For the text-containing cell, return its midpoint in (x, y) coordinate format. 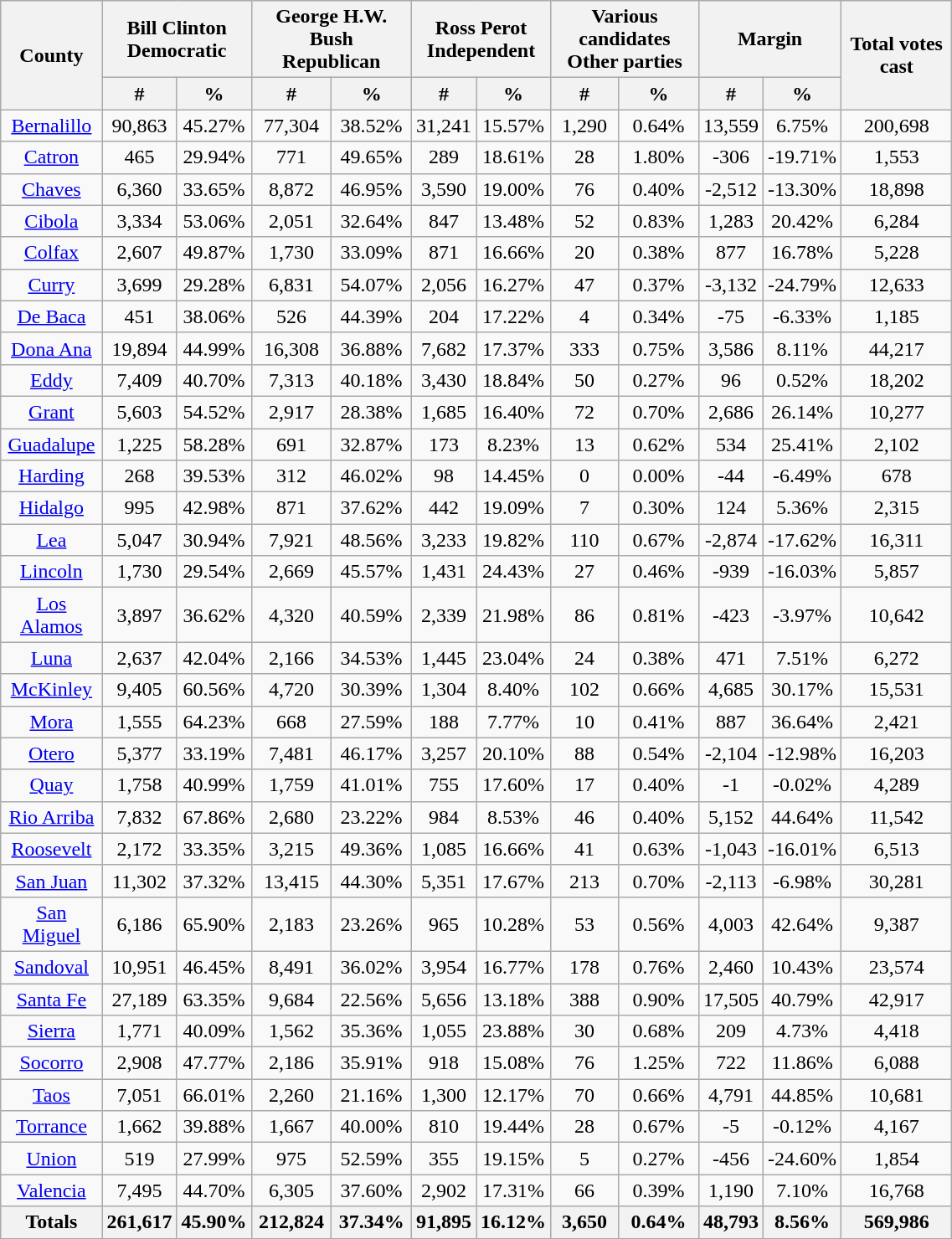
10,277 (897, 412)
668 (291, 722)
1,555 (139, 722)
16,203 (897, 753)
Totals (52, 1222)
8,872 (291, 189)
44.85% (802, 1095)
28.38% (372, 412)
984 (444, 817)
Colfax (52, 253)
-19.71% (802, 157)
16.12% (514, 1222)
20.10% (514, 753)
7.10% (802, 1190)
6,186 (139, 924)
35.36% (372, 1031)
19.44% (514, 1127)
7,481 (291, 753)
40.59% (372, 614)
887 (732, 722)
Grant (52, 412)
1,304 (444, 690)
Total votes cast (897, 55)
40.70% (214, 380)
6,284 (897, 221)
212,824 (291, 1222)
4,685 (732, 690)
47.77% (214, 1063)
3,954 (444, 967)
23.22% (372, 817)
13,415 (291, 881)
41 (584, 849)
-3,132 (732, 285)
2,172 (139, 849)
15,531 (897, 690)
722 (732, 1063)
18,202 (897, 380)
16,311 (897, 540)
36.02% (372, 967)
-75 (732, 316)
32.64% (372, 221)
Margin (770, 39)
6,513 (897, 849)
20 (584, 253)
0.63% (659, 849)
0.75% (659, 348)
0.46% (659, 572)
678 (897, 476)
De Baca (52, 316)
27,189 (139, 999)
3,699 (139, 285)
-0.02% (802, 785)
1,431 (444, 572)
12.17% (514, 1095)
14.45% (514, 476)
Various candidatesOther parties (625, 39)
975 (291, 1159)
McKinley (52, 690)
24.43% (514, 572)
2,908 (139, 1063)
San Miguel (52, 924)
35.91% (372, 1063)
-1 (732, 785)
0.30% (659, 508)
3,233 (444, 540)
2,056 (444, 285)
4,720 (291, 690)
-17.62% (802, 540)
3,257 (444, 753)
5,152 (732, 817)
3,650 (584, 1222)
-456 (732, 1159)
38.52% (372, 126)
526 (291, 316)
52 (584, 221)
90,863 (139, 126)
6,831 (291, 285)
2,686 (732, 412)
98 (444, 476)
0.68% (659, 1031)
Quay (52, 785)
19.09% (514, 508)
188 (444, 722)
39.53% (214, 476)
11.86% (802, 1063)
2,315 (897, 508)
72 (584, 412)
Chaves (52, 189)
53.06% (214, 221)
918 (444, 1063)
39.88% (214, 1127)
33.65% (214, 189)
40.09% (214, 1031)
6,088 (897, 1063)
1,562 (291, 1031)
91,895 (444, 1222)
19.82% (514, 540)
2,183 (291, 924)
-16.03% (802, 572)
1,055 (444, 1031)
Torrance (52, 1127)
519 (139, 1159)
173 (444, 445)
38.06% (214, 316)
27.99% (214, 1159)
34.53% (372, 658)
-6.98% (802, 881)
96 (732, 380)
8.11% (802, 348)
15.08% (514, 1063)
Valencia (52, 1190)
27.59% (372, 722)
3,334 (139, 221)
2,260 (291, 1095)
200,698 (897, 126)
8.40% (514, 690)
877 (732, 253)
Union (52, 1159)
36.88% (372, 348)
0.34% (659, 316)
16.40% (514, 412)
63.35% (214, 999)
16.77% (514, 967)
18.84% (514, 380)
1,771 (139, 1031)
0.76% (659, 967)
8.56% (802, 1222)
-24.79% (802, 285)
9,684 (291, 999)
42,917 (897, 999)
44.70% (214, 1190)
442 (444, 508)
0 (584, 476)
6,272 (897, 658)
0.39% (659, 1190)
471 (732, 658)
36.64% (802, 722)
San Juan (52, 881)
178 (584, 967)
Los Alamos (52, 614)
31,241 (444, 126)
16,768 (897, 1190)
88 (584, 753)
25.41% (802, 445)
7,682 (444, 348)
0.83% (659, 221)
1,290 (584, 126)
569,986 (897, 1222)
2,102 (897, 445)
4,418 (897, 1031)
16,308 (291, 348)
42.04% (214, 658)
17.31% (514, 1190)
49.65% (372, 157)
10,951 (139, 967)
17,505 (732, 999)
Harding (52, 476)
847 (444, 221)
26.14% (802, 412)
30.94% (214, 540)
18.61% (514, 157)
44.39% (372, 316)
16.27% (514, 285)
534 (732, 445)
29.54% (214, 572)
Guadalupe (52, 445)
23,574 (897, 967)
691 (291, 445)
30.17% (802, 690)
204 (444, 316)
7,313 (291, 380)
Mora (52, 722)
-24.60% (802, 1159)
0.90% (659, 999)
29.28% (214, 285)
44.30% (372, 881)
7,409 (139, 380)
49.87% (214, 253)
0.54% (659, 753)
810 (444, 1127)
29.94% (214, 157)
45.90% (214, 1222)
George H.W. BushRepublican (332, 39)
2,339 (444, 614)
4,003 (732, 924)
771 (291, 157)
19.15% (514, 1159)
1,190 (732, 1190)
-3.97% (802, 614)
86 (584, 614)
46.17% (372, 753)
1,662 (139, 1127)
6,305 (291, 1190)
Ross PerotIndependent (481, 39)
2,607 (139, 253)
2,460 (732, 967)
7,921 (291, 540)
-1,043 (732, 849)
30 (584, 1031)
3,215 (291, 849)
4,289 (897, 785)
10 (584, 722)
Taos (52, 1095)
1,300 (444, 1095)
44.64% (802, 817)
33.09% (372, 253)
65.90% (214, 924)
7,495 (139, 1190)
Catron (52, 157)
268 (139, 476)
-423 (732, 614)
3,586 (732, 348)
10.43% (802, 967)
1,758 (139, 785)
1,685 (444, 412)
10,681 (897, 1095)
1,225 (139, 445)
11,542 (897, 817)
13.48% (514, 221)
37.60% (372, 1190)
312 (291, 476)
465 (139, 157)
6.75% (802, 126)
19,894 (139, 348)
23.04% (514, 658)
7.51% (802, 658)
42.98% (214, 508)
Cibola (52, 221)
46.02% (372, 476)
13 (584, 445)
Lea (52, 540)
-6.49% (802, 476)
-5 (732, 1127)
2,186 (291, 1063)
7,832 (139, 817)
5,656 (444, 999)
1,759 (291, 785)
54.07% (372, 285)
4 (584, 316)
60.56% (214, 690)
2,051 (291, 221)
53 (584, 924)
22.56% (372, 999)
Curry (52, 285)
8.53% (514, 817)
58.28% (214, 445)
-2,512 (732, 189)
Hidalgo (52, 508)
66.01% (214, 1095)
46.95% (372, 189)
1,085 (444, 849)
3,897 (139, 614)
17 (584, 785)
40.00% (372, 1127)
-6.33% (802, 316)
0.62% (659, 445)
33.35% (214, 849)
261,617 (139, 1222)
52.59% (372, 1159)
0.81% (659, 614)
70 (584, 1095)
Otero (52, 753)
48.56% (372, 540)
0.37% (659, 285)
37.32% (214, 881)
36.62% (214, 614)
Sierra (52, 1031)
7.77% (514, 722)
46.45% (214, 967)
333 (584, 348)
388 (584, 999)
355 (444, 1159)
19.00% (514, 189)
289 (444, 157)
20.42% (802, 221)
44.99% (214, 348)
5,377 (139, 753)
27 (584, 572)
-939 (732, 572)
-2,104 (732, 753)
7 (584, 508)
110 (584, 540)
Rio Arriba (52, 817)
2,917 (291, 412)
-2,874 (732, 540)
17.60% (514, 785)
49.36% (372, 849)
0.41% (659, 722)
10.28% (514, 924)
Roosevelt (52, 849)
40.18% (372, 380)
1,553 (897, 157)
24 (584, 658)
Dona Ana (52, 348)
1,667 (291, 1127)
Lincoln (52, 572)
10,642 (897, 614)
-2,113 (732, 881)
3,590 (444, 189)
40.99% (214, 785)
2,166 (291, 658)
21.16% (372, 1095)
755 (444, 785)
46 (584, 817)
-306 (732, 157)
0.52% (802, 380)
16.78% (802, 253)
965 (444, 924)
44,217 (897, 348)
5,228 (897, 253)
48,793 (732, 1222)
6,360 (139, 189)
1,283 (732, 221)
11,302 (139, 881)
42.64% (802, 924)
77,304 (291, 126)
4.73% (802, 1031)
67.86% (214, 817)
8,491 (291, 967)
15.57% (514, 126)
50 (584, 380)
County (52, 55)
5.36% (802, 508)
9,387 (897, 924)
13,559 (732, 126)
40.79% (802, 999)
17.67% (514, 881)
54.52% (214, 412)
2,669 (291, 572)
1,185 (897, 316)
7,051 (139, 1095)
5,047 (139, 540)
Bill ClintonDemocratic (177, 39)
5 (584, 1159)
66 (584, 1190)
0.00% (659, 476)
Eddy (52, 380)
13.18% (514, 999)
30.39% (372, 690)
47 (584, 285)
209 (732, 1031)
37.34% (372, 1222)
5,603 (139, 412)
-16.01% (802, 849)
2,902 (444, 1190)
4,167 (897, 1127)
2,680 (291, 817)
21.98% (514, 614)
451 (139, 316)
Luna (52, 658)
18,898 (897, 189)
37.62% (372, 508)
-44 (732, 476)
41.01% (372, 785)
995 (139, 508)
23.88% (514, 1031)
9,405 (139, 690)
1,854 (897, 1159)
12,633 (897, 285)
3,430 (444, 380)
2,421 (897, 722)
5,857 (897, 572)
23.26% (372, 924)
Sandoval (52, 967)
17.37% (514, 348)
-0.12% (802, 1127)
102 (584, 690)
Santa Fe (52, 999)
30,281 (897, 881)
33.19% (214, 753)
2,637 (139, 658)
17.22% (514, 316)
Socorro (52, 1063)
Bernalillo (52, 126)
213 (584, 881)
0.56% (659, 924)
32.87% (372, 445)
-12.98% (802, 753)
8.23% (514, 445)
4,320 (291, 614)
1.80% (659, 157)
64.23% (214, 722)
45.57% (372, 572)
124 (732, 508)
1.25% (659, 1063)
45.27% (214, 126)
5,351 (444, 881)
1,445 (444, 658)
4,791 (732, 1095)
-13.30% (802, 189)
